Pinpoint the cell where the given text exists, returning its (x, y) midpoint coordinate. 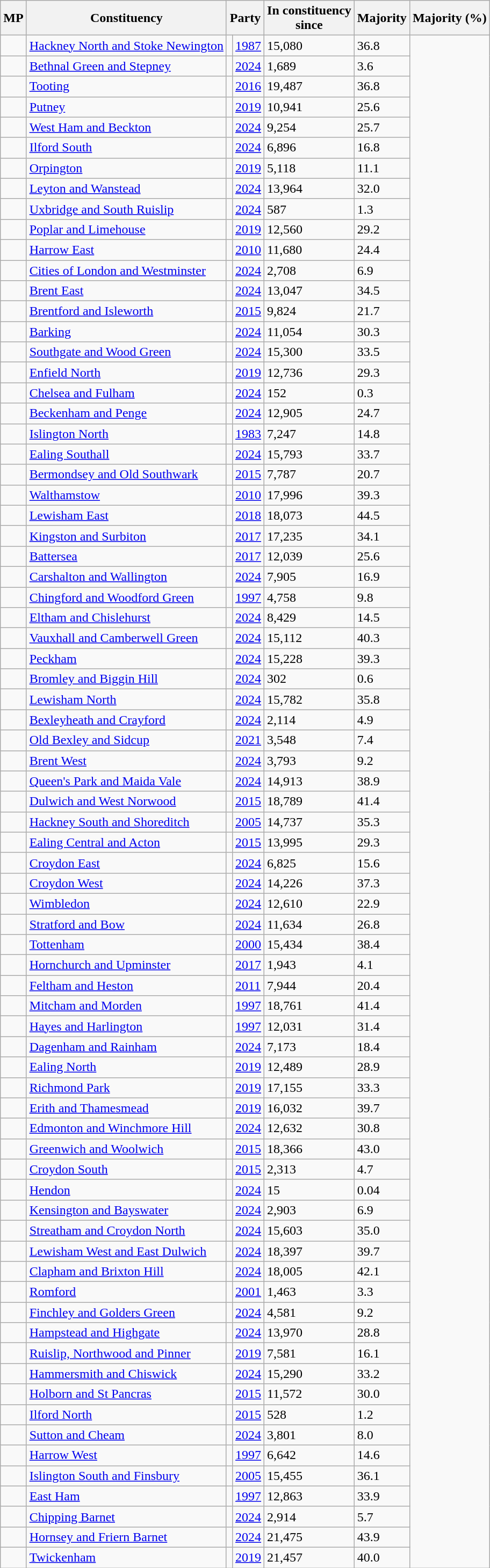
13,047 (309, 291)
Ruislip, Northwood and Pinner (126, 1353)
Carshalton and Wallington (126, 577)
3,793 (309, 761)
16.9 (381, 577)
Ealing Southall (126, 454)
528 (309, 1414)
21,475 (309, 1537)
Croydon East (126, 863)
9,254 (309, 127)
2,708 (309, 270)
2,313 (309, 1169)
Hampstead and Highgate (126, 1333)
2016 (248, 86)
West Ham and Beckton (126, 127)
30.0 (381, 1394)
25.7 (381, 127)
Islington North (126, 434)
Party (245, 18)
14.6 (381, 1455)
Poplar and Limehouse (126, 229)
9.8 (381, 597)
Bermondsey and Old Southwark (126, 475)
4,581 (309, 1312)
Kensington and Bayswater (126, 1210)
Brentford and Isleworth (126, 311)
40.0 (381, 1557)
Majority (381, 18)
Hackney North and Stoke Newington (126, 46)
11,680 (309, 250)
Feltham and Heston (126, 986)
5,118 (309, 168)
Hendon (126, 1190)
1,943 (309, 965)
1.3 (381, 209)
26.8 (381, 924)
14.8 (381, 434)
Leyton and Wanstead (126, 188)
Dulwich and West Norwood (126, 801)
Ilford North (126, 1414)
Harrow East (126, 250)
Islington South and Finsbury (126, 1476)
12,736 (309, 373)
44.5 (381, 515)
7,247 (309, 434)
12,560 (309, 229)
Uxbridge and South Ruislip (126, 209)
11,634 (309, 924)
3,548 (309, 740)
24.4 (381, 250)
Majority (%) (449, 18)
4.1 (381, 965)
302 (309, 679)
Bromley and Biggin Hill (126, 679)
0.6 (381, 679)
16.1 (381, 1353)
30.3 (381, 332)
Old Bexley and Sidcup (126, 740)
1983 (248, 434)
30.8 (381, 1128)
Croydon West (126, 883)
6,825 (309, 863)
6,896 (309, 148)
Eltham and Chislehurst (126, 618)
38.9 (381, 781)
1.2 (381, 1414)
Kingston and Surbiton (126, 536)
8.0 (381, 1435)
7,905 (309, 577)
Edmonton and Winchmore Hill (126, 1128)
Twickenham (126, 1557)
0.04 (381, 1190)
15.6 (381, 863)
Richmond Park (126, 1088)
6,642 (309, 1455)
Romford (126, 1292)
35.3 (381, 822)
3,801 (309, 1435)
7,581 (309, 1353)
7,944 (309, 986)
4.7 (381, 1169)
11,572 (309, 1394)
14,226 (309, 883)
42.1 (381, 1272)
Bethnal Green and Stepney (126, 66)
Mitcham and Morden (126, 1006)
Lewisham West and East Dulwich (126, 1251)
15,782 (309, 699)
Lewisham North (126, 699)
12,031 (309, 1026)
17,235 (309, 536)
11,054 (309, 332)
4.9 (381, 720)
15,290 (309, 1374)
12,610 (309, 903)
8,429 (309, 618)
33.7 (381, 454)
Vauxhall and Camberwell Green (126, 638)
16,032 (309, 1108)
0.3 (381, 393)
Stratford and Bow (126, 924)
2001 (248, 1292)
Finchley and Golders Green (126, 1312)
14,913 (309, 781)
16.8 (381, 148)
35.0 (381, 1230)
Bexleyheath and Crayford (126, 720)
Greenwich and Woolwich (126, 1149)
2021 (248, 740)
Ealing Central and Acton (126, 842)
152 (309, 393)
2,914 (309, 1516)
12,863 (309, 1496)
14,737 (309, 822)
21,457 (309, 1557)
In constituencysince (309, 18)
15,300 (309, 352)
15 (309, 1190)
2018 (248, 515)
2011 (248, 986)
34.1 (381, 536)
35.8 (381, 699)
Chipping Barnet (126, 1516)
Beckenham and Penge (126, 413)
2,903 (309, 1210)
Hackney South and Shoreditch (126, 822)
Hammersmith and Chiswick (126, 1374)
Walthamstow (126, 495)
Enfield North (126, 373)
Southgate and Wood Green (126, 352)
Putney (126, 107)
33.3 (381, 1088)
13,995 (309, 842)
2000 (248, 945)
Hornsey and Friern Barnet (126, 1537)
Orpington (126, 168)
40.3 (381, 638)
13,970 (309, 1333)
29.2 (381, 229)
Dagenham and Rainham (126, 1047)
33.5 (381, 352)
10,941 (309, 107)
38.4 (381, 945)
Constituency (126, 18)
MP (13, 18)
28.9 (381, 1067)
17,155 (309, 1088)
19,487 (309, 86)
Ealing North (126, 1067)
11.1 (381, 168)
12,489 (309, 1067)
21.7 (381, 311)
Hornchurch and Upminster (126, 965)
Tottenham (126, 945)
36.1 (381, 1476)
18,761 (309, 1006)
15,603 (309, 1230)
18,073 (309, 515)
Chelsea and Fulham (126, 393)
Hayes and Harlington (126, 1026)
9,824 (309, 311)
28.8 (381, 1333)
15,793 (309, 454)
1987 (248, 46)
Harrow West (126, 1455)
587 (309, 209)
Brent West (126, 761)
Streatham and Croydon North (126, 1230)
31.4 (381, 1026)
Wimbledon (126, 903)
2,114 (309, 720)
15,112 (309, 638)
15,228 (309, 659)
33.2 (381, 1374)
18,366 (309, 1149)
12,632 (309, 1128)
Cities of London and Westminster (126, 270)
24.7 (381, 413)
3.3 (381, 1292)
Queen's Park and Maida Vale (126, 781)
18,397 (309, 1251)
12,039 (309, 556)
3.6 (381, 66)
Brent East (126, 291)
Chingford and Woodford Green (126, 597)
15,080 (309, 46)
15,434 (309, 945)
Erith and Thamesmead (126, 1108)
1,689 (309, 66)
Lewisham East (126, 515)
34.5 (381, 291)
20.4 (381, 986)
Peckham (126, 659)
17,996 (309, 495)
43.9 (381, 1537)
14.5 (381, 618)
Holborn and St Pancras (126, 1394)
15,455 (309, 1476)
4,758 (309, 597)
22.9 (381, 903)
1,463 (309, 1292)
20.7 (381, 475)
East Ham (126, 1496)
33.9 (381, 1496)
13,964 (309, 188)
Sutton and Cheam (126, 1435)
37.3 (381, 883)
Battersea (126, 556)
7,787 (309, 475)
43.0 (381, 1149)
18,789 (309, 801)
32.0 (381, 188)
Tooting (126, 86)
Clapham and Brixton Hill (126, 1272)
18,005 (309, 1272)
12,905 (309, 413)
18.4 (381, 1047)
Croydon South (126, 1169)
Ilford South (126, 148)
Barking (126, 332)
7.4 (381, 740)
5.7 (381, 1516)
7,173 (309, 1047)
